Capture the cell that displays the provided text and extract its [x, y] central coordinate. 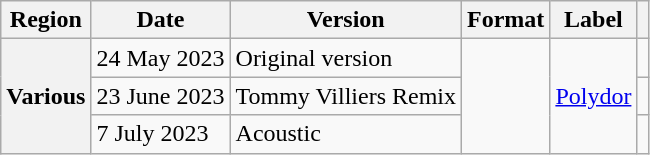
24 May 2023 [160, 58]
Date [160, 20]
Tommy Villiers Remix [346, 96]
7 July 2023 [160, 134]
23 June 2023 [160, 96]
Format [506, 20]
Polydor [594, 96]
Original version [346, 58]
Various [46, 96]
Acoustic [346, 134]
Region [46, 20]
Label [594, 20]
Version [346, 20]
